Pinpoint the cell where the given text exists, returning its [X, Y] midpoint coordinate. 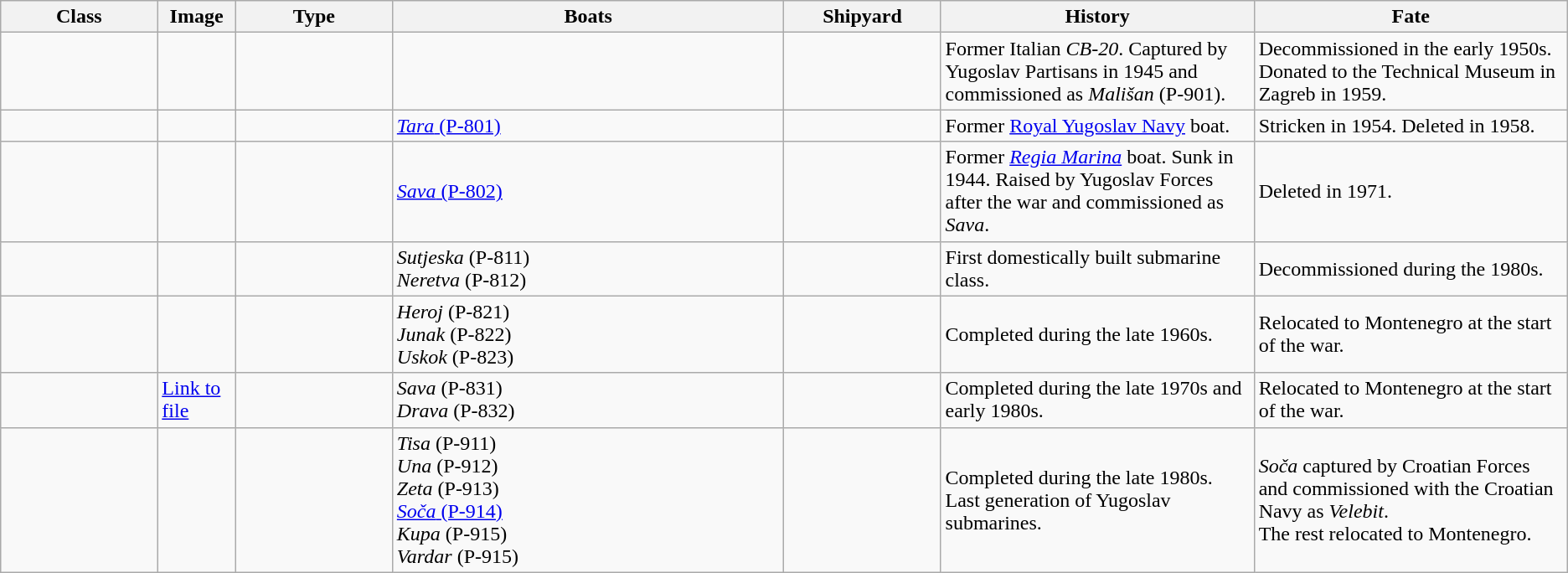
Shipyard [863, 17]
Decommissioned during the 1980s. [1411, 268]
Tisa (P-911)Una (P-912)Zeta (P-913)Soča (P-914)Kupa (P-915)Vardar (P-915) [588, 499]
Stricken in 1954. Deleted in 1958. [1411, 126]
Soča captured by Croatian Forces and commissioned with the Croatian Navy as Velebit.The rest relocated to Montenegro. [1411, 499]
Former Royal Yugoslav Navy boat. [1097, 126]
Heroj (P-821)Junak (P-822)Uskok (P-823) [588, 334]
Sava (P-802) [588, 191]
Class [79, 17]
Sutjeska (P-811)Neretva (P-812) [588, 268]
Tara (P-801) [588, 126]
Completed during the late 1970s and early 1980s. [1097, 400]
Sava (P-831)Drava (P-832) [588, 400]
Completed during the late 1980s. Last generation of Yugoslav submarines. [1097, 499]
Former Italian CB-20. Captured by Yugoslav Partisans in 1945 and commissioned as Mališan (P-901). [1097, 71]
Deleted in 1971. [1411, 191]
Completed during the late 1960s. [1097, 334]
Former Regia Marina boat. Sunk in 1944. Raised by Yugoslav Forces after the war and commissioned as Sava. [1097, 191]
First domestically built submarine class. [1097, 268]
Decommissioned in the early 1950s. Donated to the Technical Museum in Zagreb in 1959. [1411, 71]
Link to file [197, 400]
Boats [588, 17]
Image [197, 17]
Type [313, 17]
Fate [1411, 17]
History [1097, 17]
